Output the (x, y) coordinate of the center of the cell containing the given text.  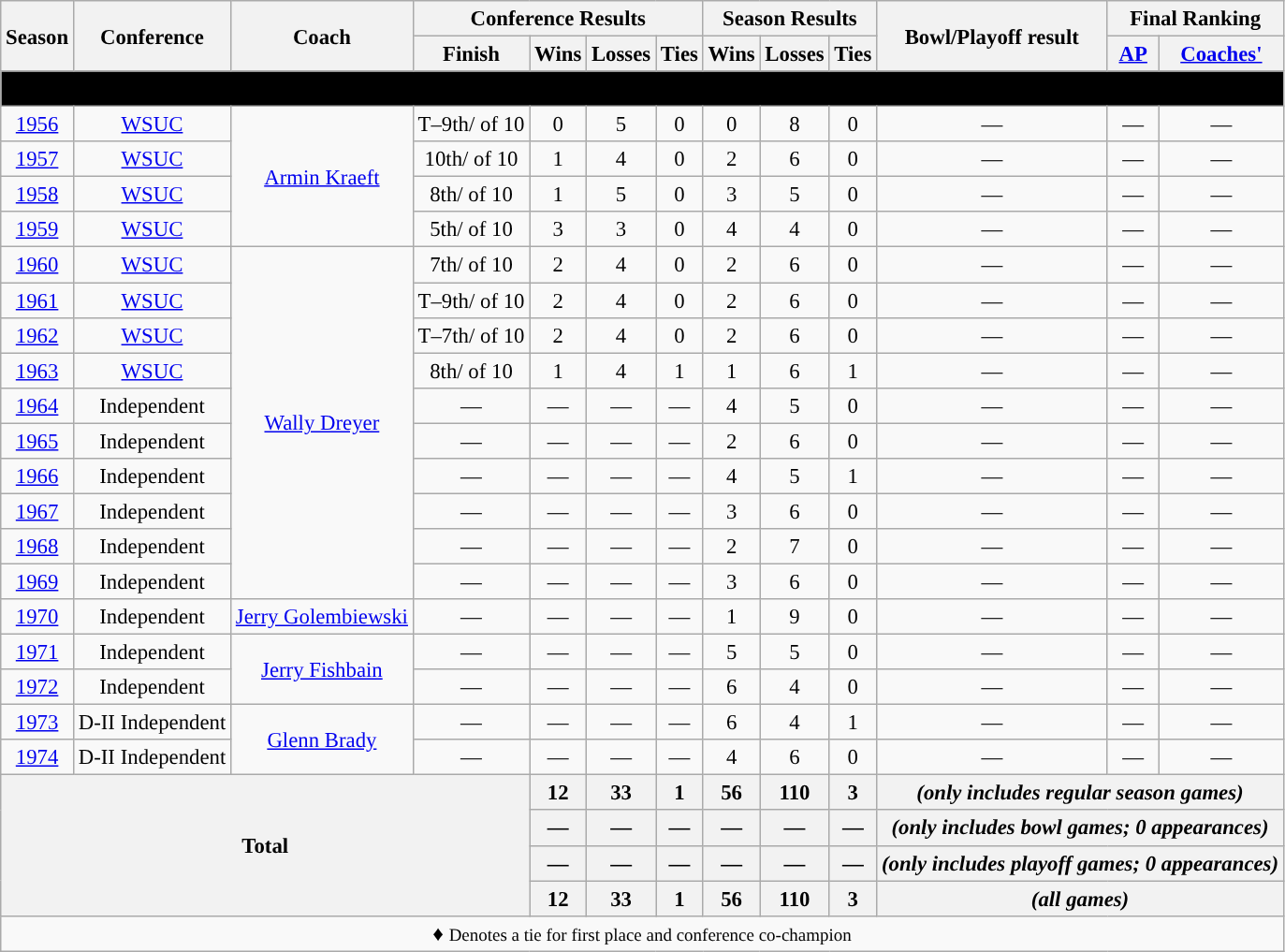
Coach (322, 36)
7 (795, 547)
1964 (37, 405)
Jerry Fishbain (322, 670)
1966 (37, 476)
9 (795, 617)
1965 (37, 441)
1971 (37, 652)
T–7th/ of 10 (471, 335)
1969 (37, 581)
Jerry Golembiewski (322, 617)
(only includes playoff games; 0 appearances) (1080, 863)
(only includes regular season games) (1080, 793)
1961 (37, 300)
1957 (37, 159)
Wally Dreyer (322, 423)
1962 (37, 335)
1959 (37, 229)
7th/ of 10 (471, 265)
Milwaukee Panthers (642, 89)
Season (37, 36)
Final Ranking (1195, 19)
Conference (152, 36)
♦ Denotes a tie for first place and conference co-champion (642, 933)
1970 (37, 617)
Total (266, 845)
1956 (37, 124)
Conference Results (558, 19)
Season Results (790, 19)
(all games) (1080, 899)
1968 (37, 547)
1973 (37, 723)
Armin Kraeft (322, 177)
Bowl/Playoff result (992, 36)
1963 (37, 371)
1967 (37, 511)
(only includes bowl games; 0 appearances) (1080, 828)
Coaches' (1220, 54)
8 (795, 124)
1974 (37, 757)
1972 (37, 687)
1960 (37, 265)
AP (1133, 54)
Finish (471, 54)
10th/ of 10 (471, 159)
1958 (37, 195)
Glenn Brady (322, 740)
5th/ of 10 (471, 229)
